Return (x, y) of the center of cell containing provided text 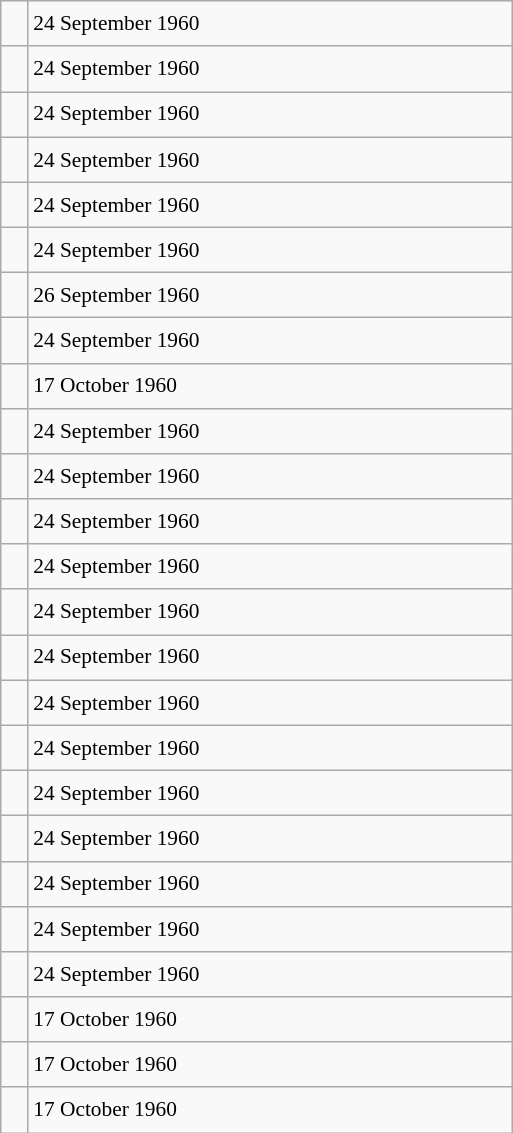
26 September 1960 (270, 296)
